Identify which cell holds the provided text, then report its (x, y) central coordinate. 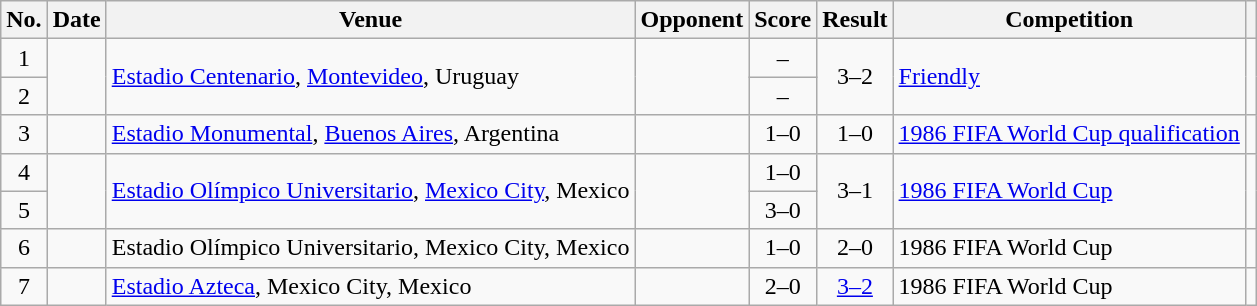
Result (855, 20)
Opponent (692, 20)
Date (76, 20)
Estadio Azteca, Mexico City, Mexico (370, 286)
3–0 (783, 210)
4 (24, 172)
No. (24, 20)
3 (24, 134)
Estadio Monumental, Buenos Aires, Argentina (370, 134)
Venue (370, 20)
1986 FIFA World Cup qualification (1069, 134)
5 (24, 210)
2 (24, 96)
Estadio Centenario, Montevideo, Uruguay (370, 77)
Score (783, 20)
6 (24, 248)
1 (24, 58)
7 (24, 286)
3–1 (855, 191)
Friendly (1069, 77)
Competition (1069, 20)
